Scan for the cell matching the given text and deliver its (x, y) coordinate at center. 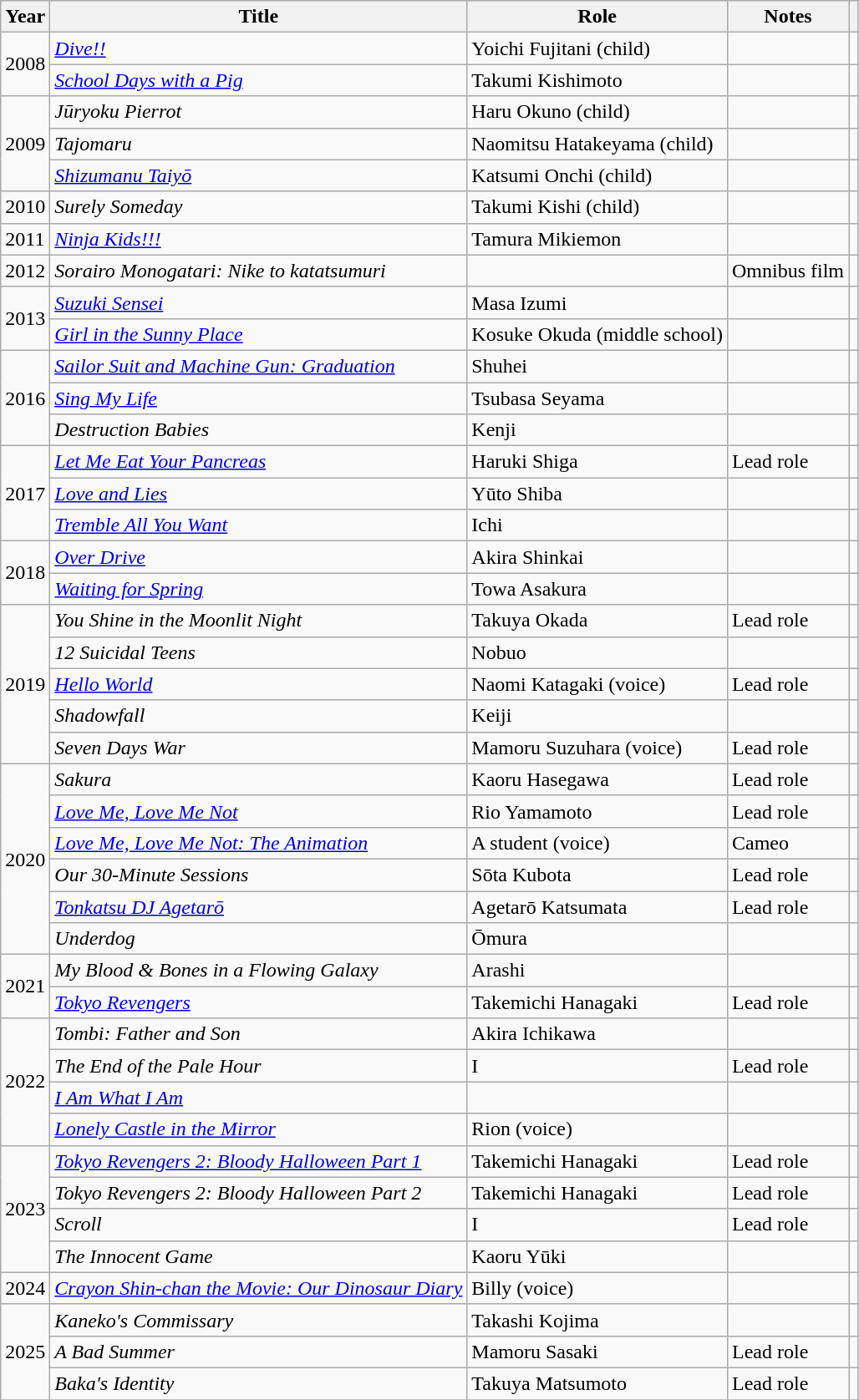
Jūryoku Pierrot (259, 112)
Love Me, Love Me Not (259, 811)
2012 (25, 271)
Ōmura (597, 939)
Masa Izumi (597, 302)
Ichi (597, 525)
Love and Lies (259, 494)
2016 (25, 398)
Tonkatsu DJ Agetarō (259, 906)
Sailor Suit and Machine Gun: Graduation (259, 366)
Shizumanu Taiyō (259, 175)
You Shine in the Moonlit Night (259, 621)
Takumi Kishimoto (597, 80)
Tokyo Revengers 2: Bloody Halloween Part 1 (259, 1161)
Shadowfall (259, 716)
2011 (25, 239)
Cameo (787, 843)
Let Me Eat Your Pancreas (259, 462)
Sakura (259, 779)
Billy (voice) (597, 1288)
Sōta Kubota (597, 875)
Kosuke Okuda (middle school) (597, 334)
Kaoru Hasegawa (597, 779)
2021 (25, 987)
School Days with a Pig (259, 80)
Rion (voice) (597, 1129)
Role (597, 17)
2010 (25, 207)
2008 (25, 64)
2009 (25, 144)
2024 (25, 1288)
Naomi Katagaki (voice) (597, 684)
Tombi: Father and Son (259, 1034)
Lonely Castle in the Mirror (259, 1129)
Kenji (597, 430)
Yoichi Fujitani (child) (597, 48)
Tokyo Revengers (259, 1002)
Tokyo Revengers 2: Bloody Halloween Part 2 (259, 1193)
Katsumi Onchi (child) (597, 175)
Naomitsu Hatakeyama (child) (597, 144)
Akira Ichikawa (597, 1034)
Tsubasa Seyama (597, 398)
2025 (25, 1352)
Crayon Shin-chan the Movie: Our Dinosaur Diary (259, 1288)
Arashi (597, 971)
2017 (25, 494)
2022 (25, 1082)
Haruki Shiga (597, 462)
Rio Yamamoto (597, 811)
Agetarō Katsumata (597, 906)
Shuhei (597, 366)
Seven Days War (259, 748)
Keiji (597, 716)
Yūto Shiba (597, 494)
Ninja Kids!!! (259, 239)
Mamoru Sasaki (597, 1352)
2020 (25, 859)
A student (voice) (597, 843)
Takashi Kojima (597, 1320)
Love Me, Love Me Not: The Animation (259, 843)
Sing My Life (259, 398)
Tremble All You Want (259, 525)
Tamura Mikiemon (597, 239)
12 Suicidal Teens (259, 652)
Towa Asakura (597, 589)
Tajomaru (259, 144)
Notes (787, 17)
Year (25, 17)
2018 (25, 573)
I Am What I Am (259, 1098)
Hello World (259, 684)
Sorairo Monogatari: Nike to katatsumuri (259, 271)
Scroll (259, 1225)
Nobuo (597, 652)
Our 30-Minute Sessions (259, 875)
Mamoru Suzuhara (voice) (597, 748)
Takumi Kishi (child) (597, 207)
Kaoru Yūki (597, 1256)
Kaneko's Commissary (259, 1320)
Haru Okuno (child) (597, 112)
2023 (25, 1209)
Takuya Okada (597, 621)
Surely Someday (259, 207)
Title (259, 17)
Baka's Identity (259, 1383)
The Innocent Game (259, 1256)
Omnibus film (787, 271)
A Bad Summer (259, 1352)
Takuya Matsumoto (597, 1383)
Girl in the Sunny Place (259, 334)
Dive!! (259, 48)
Over Drive (259, 557)
The End of the Pale Hour (259, 1066)
2013 (25, 318)
My Blood & Bones in a Flowing Galaxy (259, 971)
Waiting for Spring (259, 589)
Destruction Babies (259, 430)
Akira Shinkai (597, 557)
2019 (25, 684)
Suzuki Sensei (259, 302)
Underdog (259, 939)
